From the cell containing the given text, extract its center point as [x, y] coordinate. 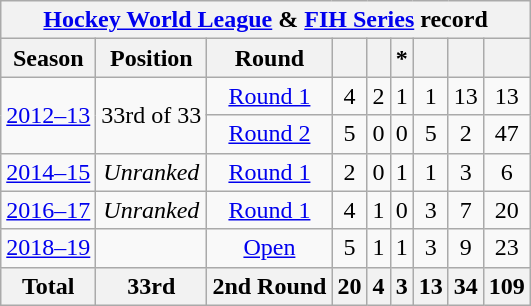
33rd of 33 [152, 115]
2nd Round [270, 286]
Round [270, 58]
Hockey World League & FIH Series record [266, 20]
Season [48, 58]
2014–15 [48, 172]
23 [506, 248]
7 [466, 210]
* [402, 58]
9 [466, 248]
47 [506, 134]
Position [152, 58]
2016–17 [48, 210]
2018–19 [48, 248]
Round 2 [270, 134]
Open [270, 248]
Total [48, 286]
2012–13 [48, 115]
33rd [152, 286]
34 [466, 286]
6 [506, 172]
109 [506, 286]
